From the cell containing the given text, extract its center point as [X, Y] coordinate. 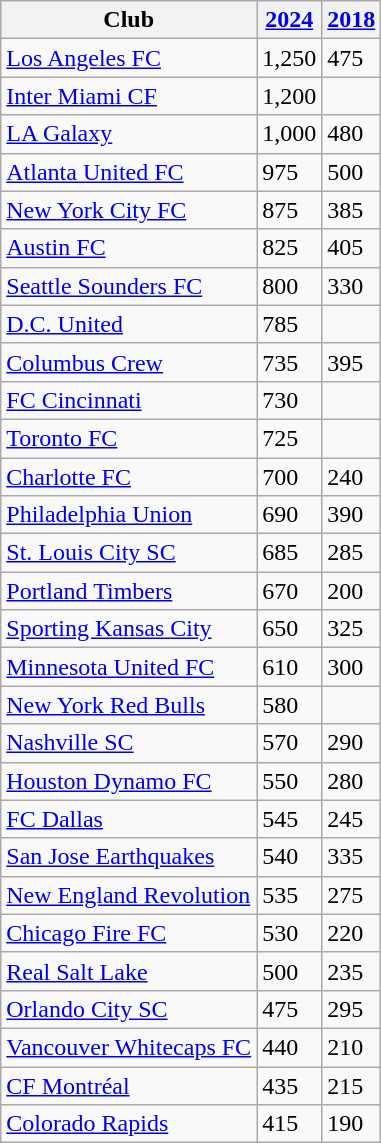
D.C. United [129, 324]
Austin FC [129, 248]
New York Red Bulls [129, 705]
Los Angeles FC [129, 58]
Vancouver Whitecaps FC [129, 1047]
300 [352, 667]
280 [352, 781]
580 [290, 705]
825 [290, 248]
Charlotte FC [129, 477]
210 [352, 1047]
800 [290, 286]
550 [290, 781]
Real Salt Lake [129, 971]
CF Montréal [129, 1085]
725 [290, 438]
735 [290, 362]
285 [352, 553]
FC Cincinnati [129, 400]
395 [352, 362]
785 [290, 324]
215 [352, 1085]
Nashville SC [129, 743]
Orlando City SC [129, 1009]
700 [290, 477]
Chicago Fire FC [129, 933]
610 [290, 667]
730 [290, 400]
Minnesota United FC [129, 667]
245 [352, 819]
2018 [352, 20]
1,250 [290, 58]
LA Galaxy [129, 134]
Atlanta United FC [129, 172]
535 [290, 895]
Inter Miami CF [129, 96]
440 [290, 1047]
Philadelphia Union [129, 515]
335 [352, 857]
Columbus Crew [129, 362]
545 [290, 819]
Seattle Sounders FC [129, 286]
Colorado Rapids [129, 1124]
San Jose Earthquakes [129, 857]
FC Dallas [129, 819]
435 [290, 1085]
405 [352, 248]
200 [352, 591]
275 [352, 895]
Toronto FC [129, 438]
2024 [290, 20]
650 [290, 629]
1,200 [290, 96]
415 [290, 1124]
St. Louis City SC [129, 553]
Portland Timbers [129, 591]
235 [352, 971]
Club [129, 20]
Sporting Kansas City [129, 629]
Houston Dynamo FC [129, 781]
295 [352, 1009]
385 [352, 210]
325 [352, 629]
530 [290, 933]
685 [290, 553]
220 [352, 933]
670 [290, 591]
975 [290, 172]
240 [352, 477]
1,000 [290, 134]
330 [352, 286]
390 [352, 515]
540 [290, 857]
875 [290, 210]
New York City FC [129, 210]
690 [290, 515]
290 [352, 743]
New England Revolution [129, 895]
190 [352, 1124]
570 [290, 743]
480 [352, 134]
